Find where the given text appears and provide that cell's center as [X, Y] coordinate. 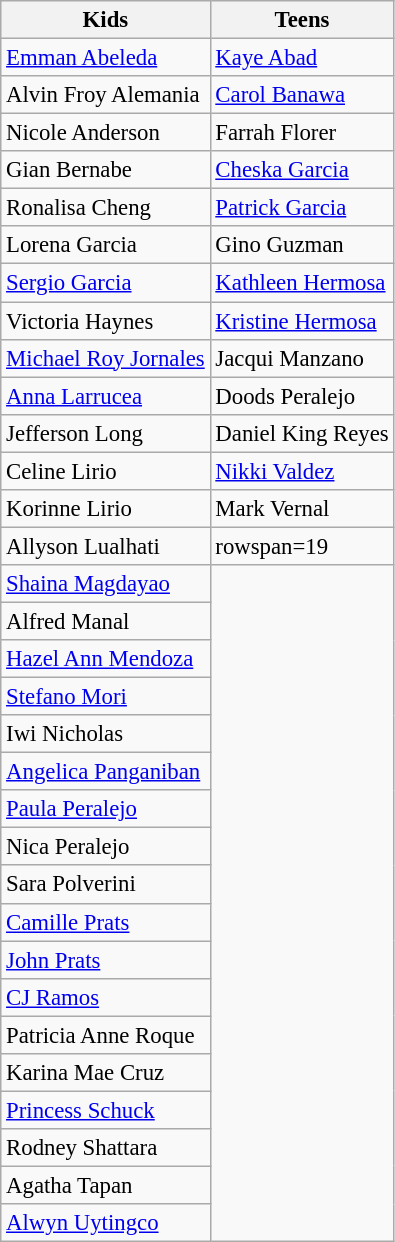
Alfred Manal [106, 621]
Patrick Garcia [302, 208]
Nica Peralejo [106, 847]
Cheska Garcia [302, 170]
Karina Mae Cruz [106, 1073]
John Prats [106, 960]
Alwyn Uytingco [106, 1223]
Sergio Garcia [106, 283]
Doods Peralejo [302, 396]
Angelica Panganiban [106, 772]
Kristine Hermosa [302, 321]
Sara Polverini [106, 885]
Teens [302, 20]
CJ Ramos [106, 997]
Ronalisa Cheng [106, 208]
Nikki Valdez [302, 471]
Farrah Florer [302, 133]
Victoria Haynes [106, 321]
Jacqui Manzano [302, 358]
Princess Schuck [106, 1110]
rowspan=19 [302, 546]
Gino Guzman [302, 245]
Shaina Magdayao [106, 584]
Kids [106, 20]
Korinne Lirio [106, 509]
Kaye Abad [302, 58]
Rodney Shattara [106, 1148]
Mark Vernal [302, 509]
Kathleen Hermosa [302, 283]
Stefano Mori [106, 697]
Allyson Lualhati [106, 546]
Jefferson Long [106, 433]
Carol Banawa [302, 95]
Alvin Froy Alemania [106, 95]
Iwi Nicholas [106, 734]
Nicole Anderson [106, 133]
Paula Peralejo [106, 809]
Agatha Tapan [106, 1185]
Lorena Garcia [106, 245]
Michael Roy Jornales [106, 358]
Celine Lirio [106, 471]
Gian Bernabe [106, 170]
Emman Abeleda [106, 58]
Anna Larrucea [106, 396]
Daniel King Reyes [302, 433]
Hazel Ann Mendoza [106, 659]
Camille Prats [106, 922]
Patricia Anne Roque [106, 1035]
